Locate the cell with the specified text and output its [X, Y] center coordinate. 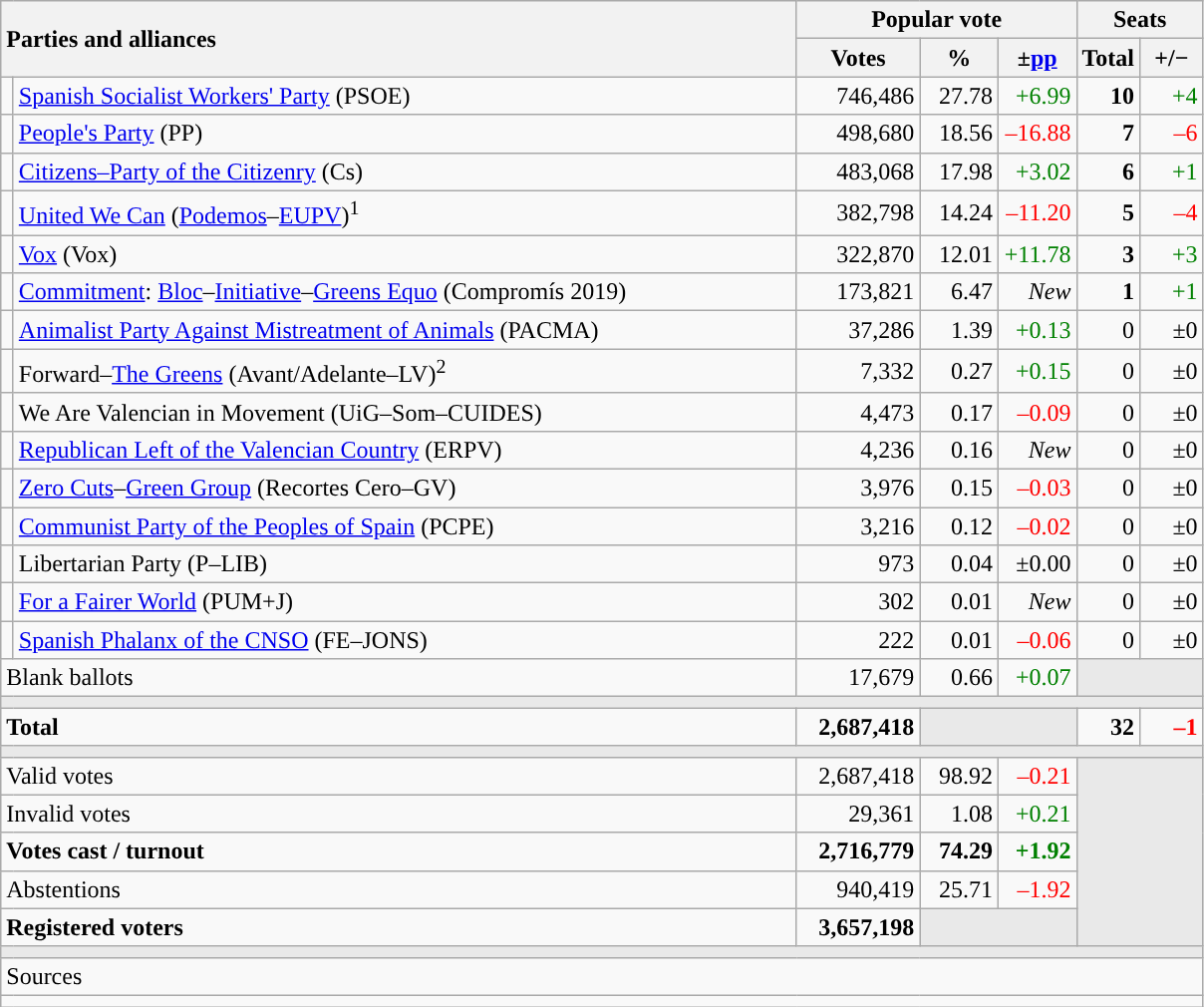
483,068 [858, 171]
7,332 [858, 371]
173,821 [858, 292]
0.17 [959, 412]
0.12 [959, 526]
People's Party (PP) [405, 134]
3 [1108, 254]
–0.21 [1037, 776]
7 [1108, 134]
We Are Valencian in Movement (UiG–Som–CUIDES) [405, 412]
74.29 [959, 851]
940,419 [858, 889]
Citizens–Party of the Citizenry (Cs) [405, 171]
±0.00 [1037, 564]
0.66 [959, 678]
322,870 [858, 254]
Popular vote [937, 20]
% [959, 58]
1.39 [959, 330]
0.15 [959, 488]
±pp [1037, 58]
+/− [1172, 58]
Sources [602, 976]
222 [858, 640]
+0.15 [1037, 371]
Libertarian Party (P–LIB) [405, 564]
17,679 [858, 678]
+11.78 [1037, 254]
3,976 [858, 488]
+4 [1172, 96]
12.01 [959, 254]
32 [1108, 727]
–0.06 [1037, 640]
+0.21 [1037, 814]
–4 [1172, 213]
6.47 [959, 292]
6 [1108, 171]
+0.07 [1037, 678]
2,716,779 [858, 851]
+3 [1172, 254]
Animalist Party Against Mistreatment of Animals (PACMA) [405, 330]
0.16 [959, 450]
Blank ballots [399, 678]
17.98 [959, 171]
Registered voters [399, 927]
973 [858, 564]
Valid votes [399, 776]
18.56 [959, 134]
Communist Party of the Peoples of Spain (PCPE) [405, 526]
3,657,198 [858, 927]
–1 [1172, 727]
5 [1108, 213]
+3.02 [1037, 171]
–0.09 [1037, 412]
4,473 [858, 412]
746,486 [858, 96]
–0.02 [1037, 526]
+6.99 [1037, 96]
98.92 [959, 776]
Commitment: Bloc–Initiative–Greens Equo (Compromís 2019) [405, 292]
Seats [1140, 20]
Votes cast / turnout [399, 851]
10 [1108, 96]
+1.92 [1037, 851]
29,361 [858, 814]
25.71 [959, 889]
14.24 [959, 213]
Spanish Socialist Workers' Party (PSOE) [405, 96]
4,236 [858, 450]
302 [858, 602]
0.27 [959, 371]
1.08 [959, 814]
Zero Cuts–Green Group (Recortes Cero–GV) [405, 488]
3,216 [858, 526]
–16.88 [1037, 134]
Spanish Phalanx of the CNSO (FE–JONS) [405, 640]
–11.20 [1037, 213]
382,798 [858, 213]
498,680 [858, 134]
0.04 [959, 564]
United We Can (Podemos–EUPV)1 [405, 213]
–6 [1172, 134]
37,286 [858, 330]
For a Fairer World (PUM+J) [405, 602]
Forward–The Greens (Avant/Adelante–LV)2 [405, 371]
Parties and alliances [399, 39]
Abstentions [399, 889]
Vox (Vox) [405, 254]
–1.92 [1037, 889]
Votes [858, 58]
Invalid votes [399, 814]
27.78 [959, 96]
–0.03 [1037, 488]
1 [1108, 292]
+0.13 [1037, 330]
Republican Left of the Valencian Country (ERPV) [405, 450]
